Locate the cell with the specified text and output its (x, y) center coordinate. 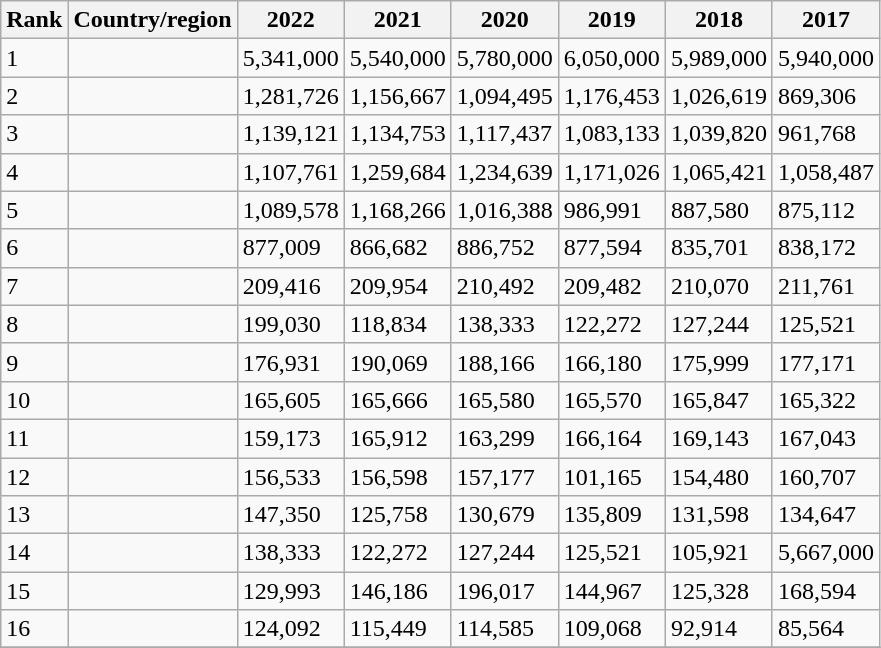
109,068 (612, 629)
147,350 (290, 515)
1,139,121 (290, 134)
2020 (504, 20)
156,598 (398, 477)
154,480 (718, 477)
887,580 (718, 210)
3 (34, 134)
196,017 (504, 591)
1,065,421 (718, 172)
2017 (826, 20)
165,570 (612, 400)
1,039,820 (718, 134)
5,667,000 (826, 553)
1 (34, 58)
1,083,133 (612, 134)
125,328 (718, 591)
1,134,753 (398, 134)
160,707 (826, 477)
115,449 (398, 629)
1,117,437 (504, 134)
144,967 (612, 591)
15 (34, 591)
209,482 (612, 286)
130,679 (504, 515)
1,094,495 (504, 96)
1,259,684 (398, 172)
146,186 (398, 591)
866,682 (398, 248)
135,809 (612, 515)
877,594 (612, 248)
2 (34, 96)
2019 (612, 20)
114,585 (504, 629)
5,989,000 (718, 58)
1,234,639 (504, 172)
118,834 (398, 324)
125,758 (398, 515)
167,043 (826, 438)
Country/region (152, 20)
12 (34, 477)
16 (34, 629)
1,171,026 (612, 172)
6,050,000 (612, 58)
165,847 (718, 400)
4 (34, 172)
131,598 (718, 515)
10 (34, 400)
875,112 (826, 210)
163,299 (504, 438)
11 (34, 438)
5,780,000 (504, 58)
129,993 (290, 591)
165,580 (504, 400)
190,069 (398, 362)
1,168,266 (398, 210)
877,009 (290, 248)
2018 (718, 20)
13 (34, 515)
6 (34, 248)
166,164 (612, 438)
211,761 (826, 286)
199,030 (290, 324)
209,416 (290, 286)
838,172 (826, 248)
85,564 (826, 629)
177,171 (826, 362)
165,322 (826, 400)
134,647 (826, 515)
886,752 (504, 248)
5,341,000 (290, 58)
869,306 (826, 96)
165,605 (290, 400)
165,912 (398, 438)
175,999 (718, 362)
209,954 (398, 286)
1,026,619 (718, 96)
1,089,578 (290, 210)
2021 (398, 20)
8 (34, 324)
1,058,487 (826, 172)
168,594 (826, 591)
188,166 (504, 362)
157,177 (504, 477)
124,092 (290, 629)
7 (34, 286)
1,281,726 (290, 96)
5,540,000 (398, 58)
14 (34, 553)
92,914 (718, 629)
9 (34, 362)
1,107,761 (290, 172)
Rank (34, 20)
176,931 (290, 362)
156,533 (290, 477)
210,070 (718, 286)
1,176,453 (612, 96)
1,156,667 (398, 96)
169,143 (718, 438)
159,173 (290, 438)
835,701 (718, 248)
2022 (290, 20)
165,666 (398, 400)
101,165 (612, 477)
961,768 (826, 134)
105,921 (718, 553)
5,940,000 (826, 58)
986,991 (612, 210)
166,180 (612, 362)
210,492 (504, 286)
1,016,388 (504, 210)
5 (34, 210)
